Pinpoint the cell where the given text exists, returning its [x, y] midpoint coordinate. 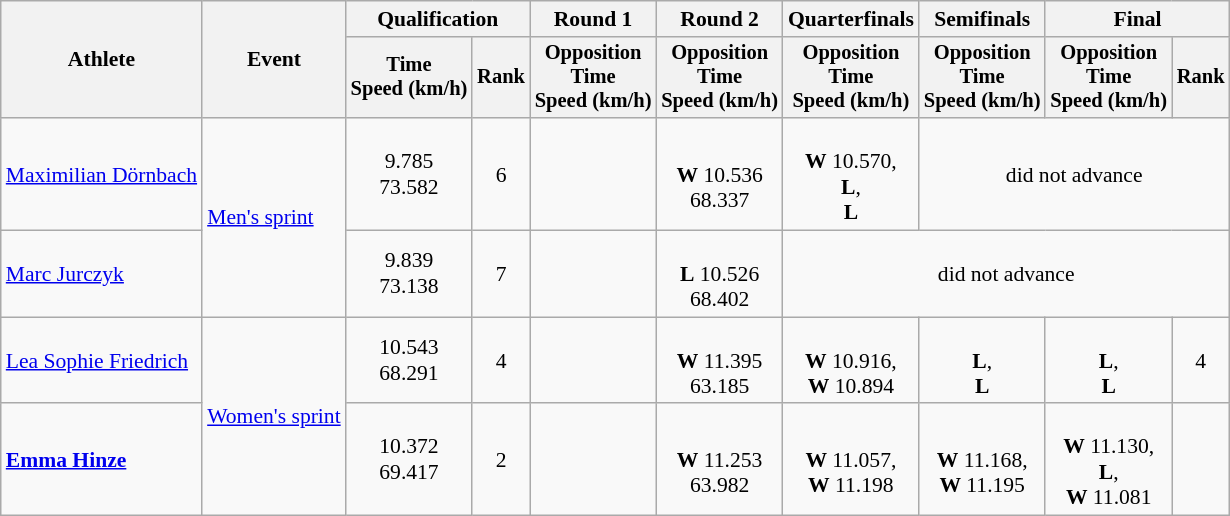
Emma Hinze [102, 460]
TimeSpeed (km/h) [410, 78]
Qualification [438, 19]
W 11.130,L,W 11.081 [1108, 460]
Marc Jurczyk [102, 274]
Athlete [102, 60]
Round 1 [594, 19]
7 [501, 274]
9.83973.138 [410, 274]
6 [501, 174]
10.54368.291 [410, 360]
W 11.25363.982 [720, 460]
Final [1137, 19]
W 10.570,L,L [851, 174]
W 11.057,W 11.198 [851, 460]
W 10.53668.337 [720, 174]
Quarterfinals [851, 19]
W 10.916,W 10.894 [851, 360]
W 11.168,W 11.195 [982, 460]
Event [274, 60]
9.78573.582 [410, 174]
Women's sprint [274, 416]
Semifinals [982, 19]
L 10.52668.402 [720, 274]
10.37269.417 [410, 460]
Maximilian Dörnbach [102, 174]
Round 2 [720, 19]
Men's sprint [274, 218]
2 [501, 460]
Lea Sophie Friedrich [102, 360]
W 11.39563.185 [720, 360]
